Output the (X, Y) coordinate of the center of the cell containing the given text.  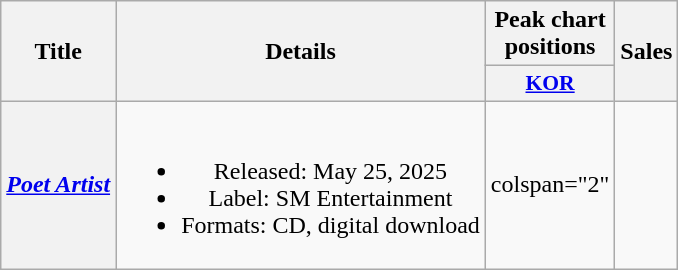
Details (301, 52)
Sales (646, 52)
Released: May 25, 2025Label: SM EntertainmentFormats: CD, digital download (301, 184)
colspan="2" (550, 184)
Peak chart positions (550, 34)
Poet Artist (58, 184)
KOR (550, 84)
Title (58, 52)
